Extract the (X, Y) coordinate from the center of the cell holding the provided text.  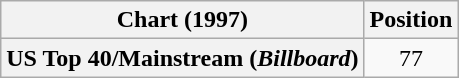
77 (411, 58)
US Top 40/Mainstream (Billboard) (182, 58)
Chart (1997) (182, 20)
Position (411, 20)
